Pinpoint the cell where the given text exists, returning its (X, Y) midpoint coordinate. 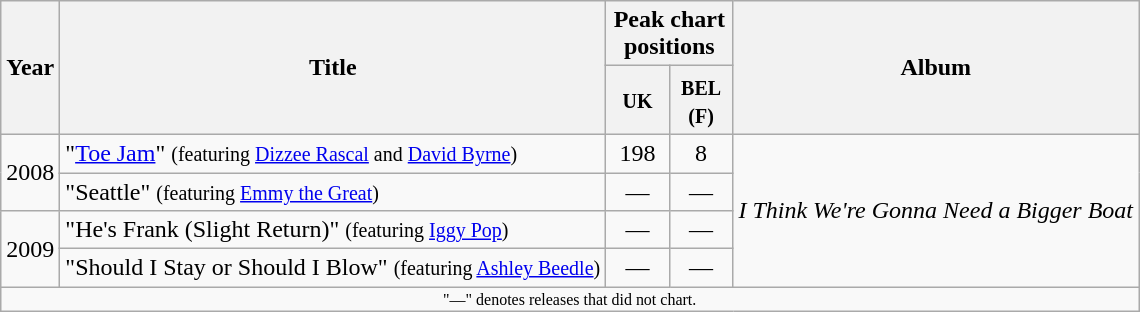
Album (936, 68)
I Think We're Gonna Need a Bigger Boat (936, 210)
2009 (30, 249)
"—" denotes releases that did not chart. (570, 299)
UK (638, 100)
BEL(F) (701, 100)
2008 (30, 172)
"Should I Stay or Should I Blow" (featuring Ashley Beedle) (333, 268)
"Seattle" (featuring Emmy the Great) (333, 191)
Peak chart positions (670, 34)
198 (638, 153)
8 (701, 153)
"He's Frank (Slight Return)" (featuring Iggy Pop) (333, 230)
"Toe Jam" (featuring Dizzee Rascal and David Byrne) (333, 153)
Year (30, 68)
Title (333, 68)
